Detect which cell encompasses the target text, then output its [X, Y] center coordinate. 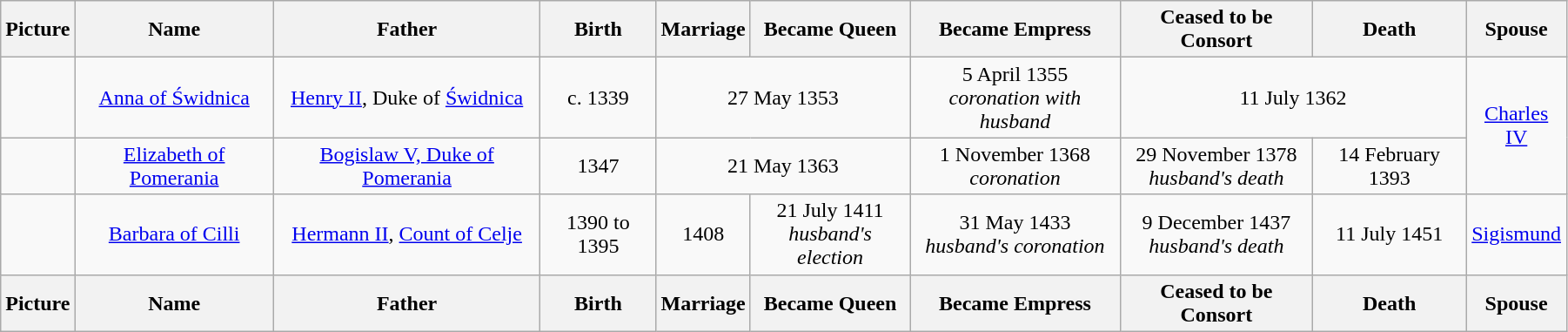
1 November 1368coronation [1015, 166]
Charles IV [1517, 125]
Anna of Świdnica [174, 98]
21 July 1411husband's election [830, 234]
Barbara of Cilli [174, 234]
27 May 1353 [783, 98]
31 May 1433husband's coronation [1015, 234]
1408 [703, 234]
11 July 1362 [1293, 98]
21 May 1363 [783, 166]
14 February 1393 [1390, 166]
1390 to 1395 [599, 234]
5 April 1355coronation with husband [1015, 98]
29 November 1378 husband's death [1216, 166]
Sigismund [1517, 234]
Elizabeth of Pomerania [174, 166]
Hermann II, Count of Celje [407, 234]
9 December 1437husband's death [1216, 234]
Henry II, Duke of Świdnica [407, 98]
1347 [599, 166]
c. 1339 [599, 98]
Bogislaw V, Duke of Pomerania [407, 166]
11 July 1451 [1390, 234]
